Identify which cell holds the provided text, then report its [X, Y] central coordinate. 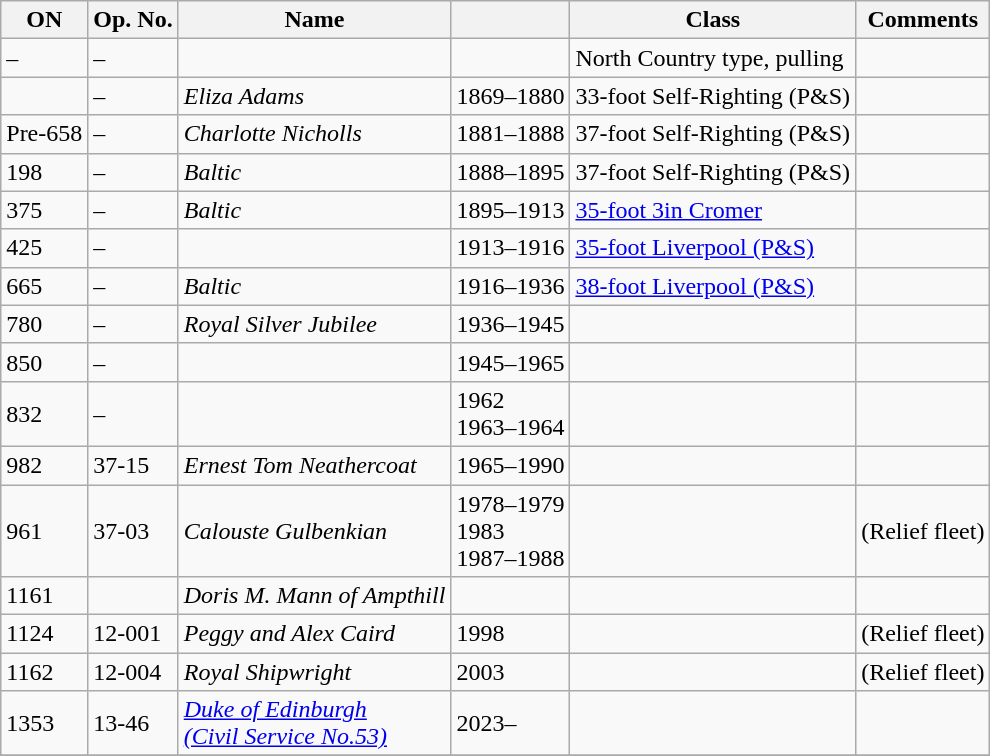
Class [713, 20]
37-03 [133, 530]
1945–1965 [510, 362]
1162 [44, 672]
1881–1888 [510, 134]
37-15 [133, 465]
Royal Silver Jubilee [314, 324]
1353 [44, 724]
1965–1990 [510, 465]
1869–1880 [510, 96]
Peggy and Alex Caird [314, 634]
Eliza Adams [314, 96]
2003 [510, 672]
Name [314, 20]
198 [44, 172]
780 [44, 324]
1978–197919831987–1988 [510, 530]
375 [44, 210]
1124 [44, 634]
1998 [510, 634]
12-001 [133, 634]
425 [44, 248]
35-foot Liverpool (P&S) [713, 248]
13-46 [133, 724]
982 [44, 465]
Royal Shipwright [314, 672]
19621963–1964 [510, 414]
850 [44, 362]
Op. No. [133, 20]
961 [44, 530]
1916–1936 [510, 286]
Charlotte Nicholls [314, 134]
1161 [44, 596]
2023– [510, 724]
Doris M. Mann of Ampthill [314, 596]
1895–1913 [510, 210]
1913–1916 [510, 248]
ON [44, 20]
1936–1945 [510, 324]
832 [44, 414]
12-004 [133, 672]
35-foot 3in Cromer [713, 210]
Comments [923, 20]
33-foot Self-Righting (P&S) [713, 96]
North Country type, pulling [713, 58]
1888–1895 [510, 172]
Ernest Tom Neathercoat [314, 465]
Duke of Edinburgh(Civil Service No.53) [314, 724]
665 [44, 286]
38-foot Liverpool (P&S) [713, 286]
Pre-658 [44, 134]
Calouste Gulbenkian [314, 530]
